Pinpoint the cell where the given text exists, returning its [x, y] midpoint coordinate. 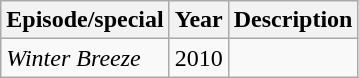
2010 [198, 58]
Description [293, 20]
Winter Breeze [85, 58]
Year [198, 20]
Episode/special [85, 20]
